Find where the given text appears and provide that cell's center as (x, y) coordinate. 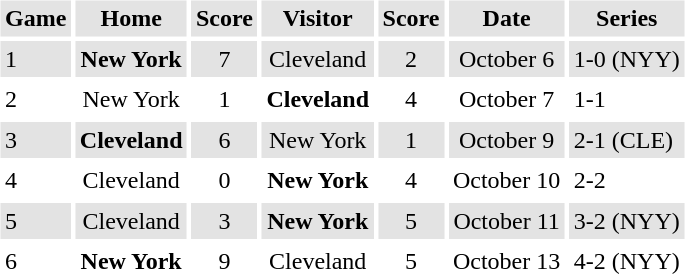
2-2 (626, 180)
3-2 (NYY) (626, 221)
October 9 (506, 140)
2-1 (CLE) (626, 140)
7 (224, 59)
Game (35, 18)
October 10 (506, 180)
Series (626, 18)
1-1 (626, 100)
1-0 (NYY) (626, 59)
October 6 (506, 59)
6 (224, 140)
Home (131, 18)
0 (224, 180)
Date (506, 18)
October 11 (506, 221)
October 7 (506, 100)
Visitor (318, 18)
